Locate the cell with the specified text and output its [x, y] center coordinate. 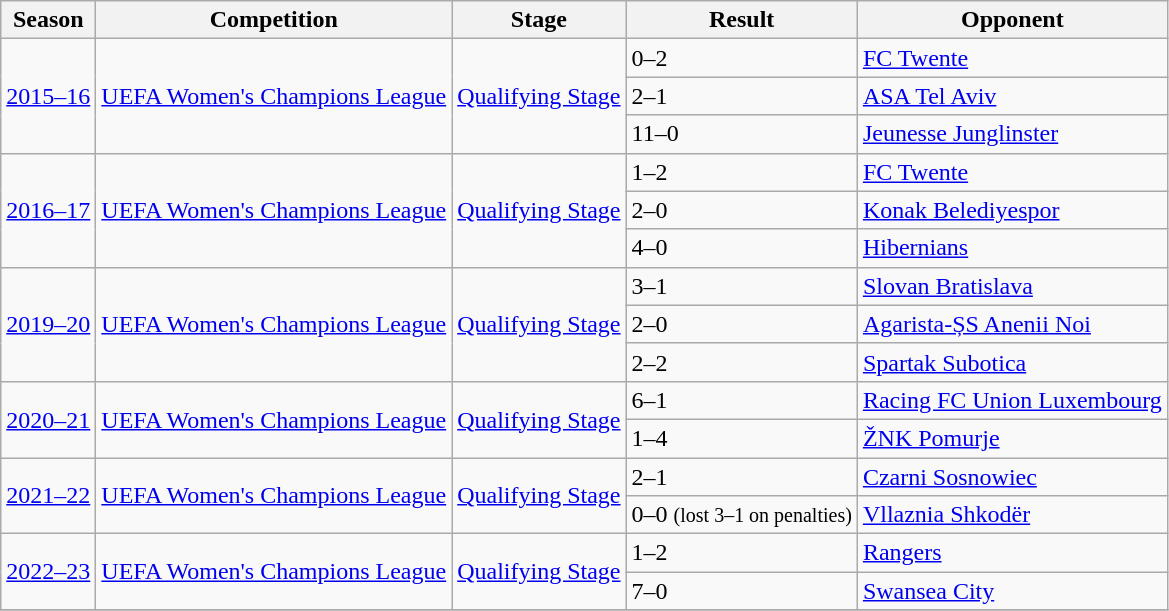
Agarista-ȘS Anenii Noi [1012, 324]
1–4 [742, 438]
2016–17 [48, 210]
Vllaznia Shkodër [1012, 515]
2022–23 [48, 572]
Season [48, 20]
7–0 [742, 591]
Racing FC Union Luxembourg [1012, 400]
Czarni Sosnowiec [1012, 477]
Jeunesse Junglinster [1012, 134]
2019–20 [48, 324]
Konak Belediyespor [1012, 210]
Hibernians [1012, 248]
Slovan Bratislava [1012, 286]
Competition [274, 20]
Opponent [1012, 20]
2015–16 [48, 96]
ASA Tel Aviv [1012, 96]
3–1 [742, 286]
Spartak Subotica [1012, 362]
2–2 [742, 362]
ŽNK Pomurje [1012, 438]
0–2 [742, 58]
Rangers [1012, 553]
2020–21 [48, 419]
4–0 [742, 248]
Swansea City [1012, 591]
2021–22 [48, 496]
Result [742, 20]
6–1 [742, 400]
Stage [539, 20]
11–0 [742, 134]
0–0 (lost 3–1 on penalties) [742, 515]
